Pinpoint the cell where the given text exists, returning its (X, Y) midpoint coordinate. 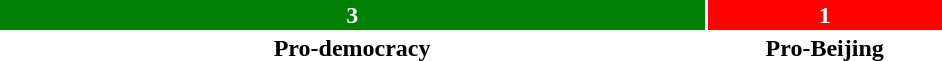
3 (352, 15)
1 (824, 15)
